Return [x, y] of the center of cell containing provided text 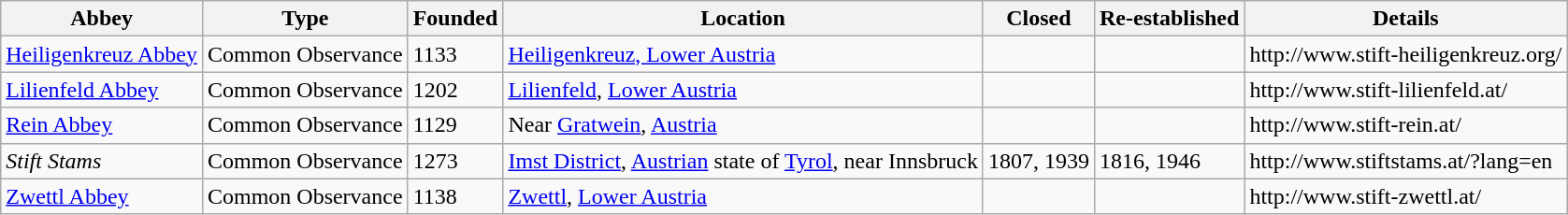
Near Gratwein, Austria [743, 125]
Location [743, 19]
Lilienfeld Abbey [102, 90]
http://www.stift-rein.at/ [1406, 125]
Heiligenkreuz, Lower Austria [743, 54]
Founded [455, 19]
Type [305, 19]
http://www.stiftstams.at/?lang=en [1406, 161]
http://www.stift-lilienfeld.at/ [1406, 90]
1273 [455, 161]
1202 [455, 90]
Heiligenkreuz Abbey [102, 54]
Zwettl Abbey [102, 196]
http://www.stift-zwettl.at/ [1406, 196]
Re-established [1169, 19]
1129 [455, 125]
Rein Abbey [102, 125]
Stift Stams [102, 161]
Lilienfeld, Lower Austria [743, 90]
1816, 1946 [1169, 161]
Abbey [102, 19]
1138 [455, 196]
1133 [455, 54]
Zwettl, Lower Austria [743, 196]
http://www.stift-heiligenkreuz.org/ [1406, 54]
1807, 1939 [1038, 161]
Details [1406, 19]
Closed [1038, 19]
Imst District, Austrian state of Tyrol, near Innsbruck [743, 161]
